Return (x, y) of the center of cell containing provided text 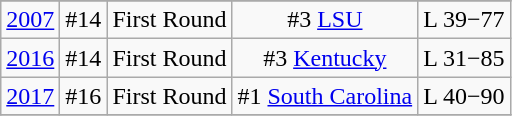
#16 (84, 96)
2017 (30, 96)
2007 (30, 20)
#1 South Carolina (325, 96)
#3 LSU (325, 20)
2016 (30, 58)
L 39−77 (464, 20)
L 31−85 (464, 58)
#3 Kentucky (325, 58)
L 40−90 (464, 96)
